Pinpoint the cell where the given text exists, returning its [X, Y] midpoint coordinate. 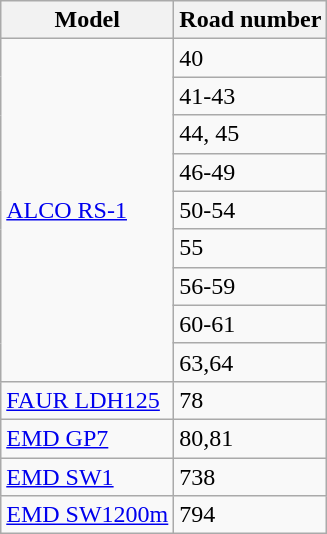
EMD SW1200m [88, 515]
40 [250, 58]
EMD SW1 [88, 477]
55 [250, 248]
738 [250, 477]
41-43 [250, 96]
794 [250, 515]
50-54 [250, 210]
56-59 [250, 286]
63,64 [250, 362]
60-61 [250, 324]
FAUR LDH125 [88, 400]
44, 45 [250, 134]
78 [250, 400]
ALCO RS-1 [88, 210]
80,81 [250, 438]
Road number [250, 20]
Model [88, 20]
EMD GP7 [88, 438]
46-49 [250, 172]
